Identify which cell holds the provided text, then report its [x, y] central coordinate. 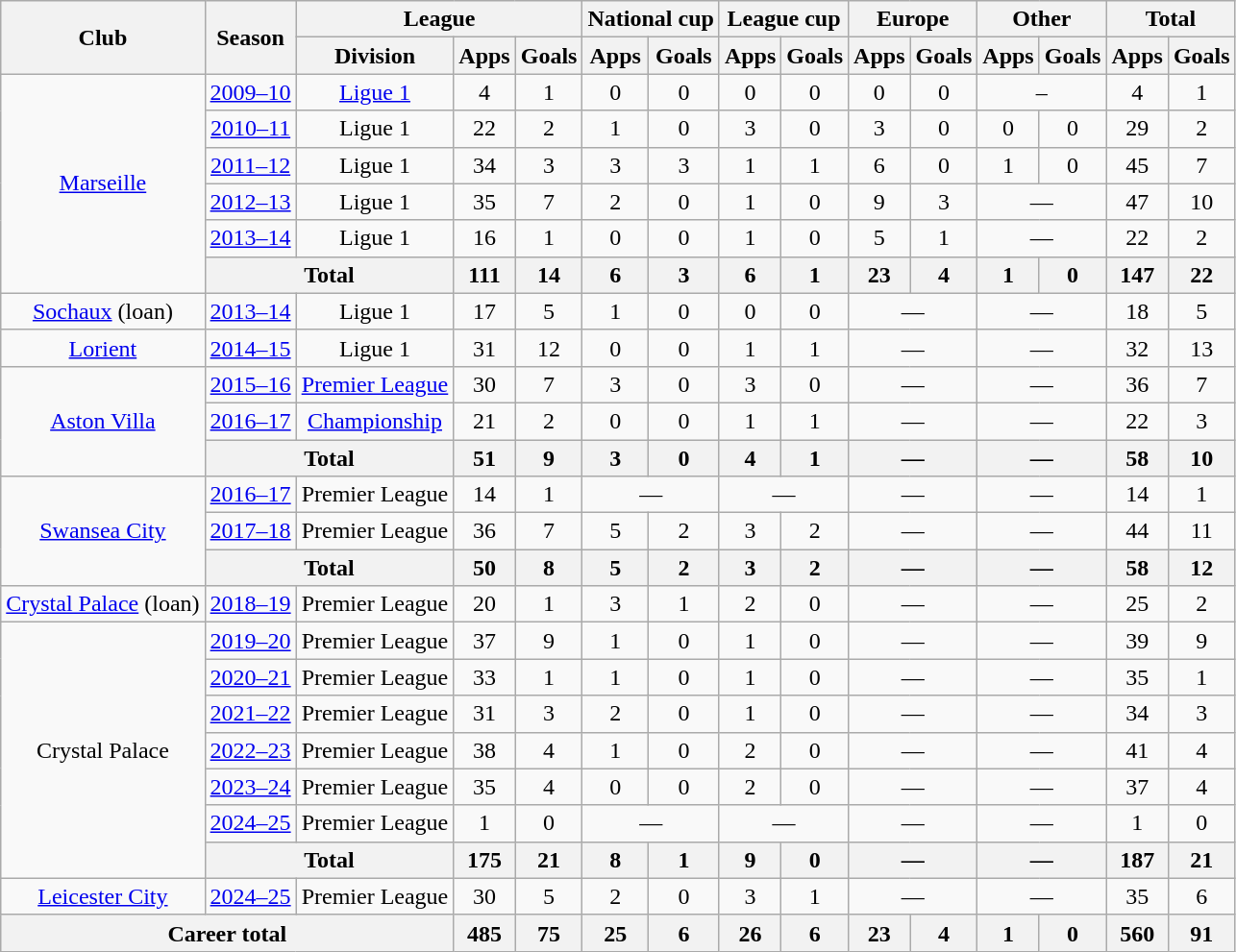
17 [484, 311]
Aston Villa [103, 421]
147 [1137, 275]
Marseille [103, 183]
Lorient [103, 348]
National cup [651, 19]
2021–22 [250, 714]
League [439, 19]
Career total [227, 933]
2015–16 [250, 384]
Crystal Palace [103, 750]
111 [484, 275]
Sochaux (loan) [103, 311]
33 [484, 677]
50 [484, 568]
Club [103, 37]
2011–12 [250, 165]
18 [1137, 311]
Season [250, 37]
2010–11 [250, 129]
11 [1201, 531]
45 [1137, 165]
– [1042, 92]
2023–24 [250, 787]
32 [1137, 348]
175 [484, 860]
2014–15 [250, 348]
91 [1201, 933]
2020–21 [250, 677]
League cup [783, 19]
75 [549, 933]
187 [1137, 860]
38 [484, 750]
29 [1137, 129]
26 [750, 933]
13 [1201, 348]
47 [1137, 202]
44 [1137, 531]
2009–10 [250, 92]
2019–20 [250, 641]
Europe [913, 19]
16 [484, 238]
485 [484, 933]
Division [375, 56]
Crystal Palace (loan) [103, 604]
39 [1137, 641]
2018–19 [250, 604]
Championship [375, 421]
Swansea City [103, 531]
Leicester City [103, 896]
2022–23 [250, 750]
20 [484, 604]
51 [484, 458]
41 [1137, 750]
Other [1042, 19]
560 [1137, 933]
2012–13 [250, 202]
2017–18 [250, 531]
